Locate the cell with the specified text and output its (X, Y) center coordinate. 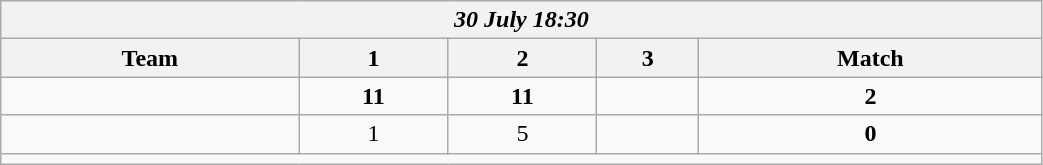
Team (150, 58)
30 July 18:30 (522, 20)
3 (648, 58)
5 (522, 134)
0 (870, 134)
Match (870, 58)
